Search for the cell housing the specified text and yield its [X, Y] center coordinate. 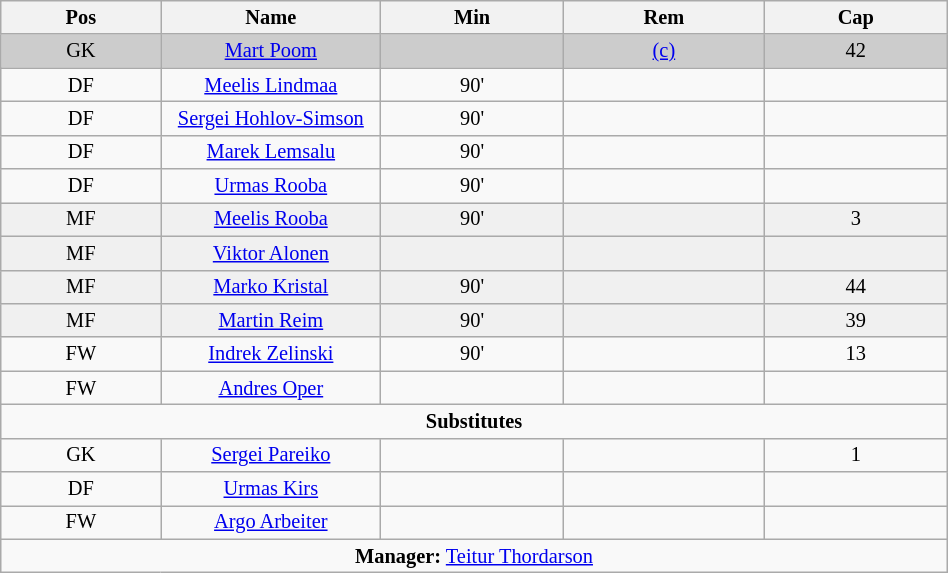
(c) [664, 51]
Andres Oper [271, 388]
Marko Kristal [271, 287]
Pos [81, 17]
Meelis Lindmaa [271, 85]
Viktor Alonen [271, 253]
Manager: Teitur Thordarson [474, 556]
Indrek Zelinski [271, 354]
42 [856, 51]
Urmas Rooba [271, 186]
Meelis Rooba [271, 219]
Marek Lemsalu [271, 152]
Rem [664, 17]
Urmas Kirs [271, 489]
Argo Arbeiter [271, 522]
39 [856, 320]
Cap [856, 17]
1 [856, 455]
44 [856, 287]
Martin Reim [271, 320]
Sergei Pareiko [271, 455]
13 [856, 354]
Mart Poom [271, 51]
Min [472, 17]
3 [856, 219]
Name [271, 17]
Substitutes [474, 421]
Sergei Hohlov-Simson [271, 118]
